Capture the cell that displays the provided text and extract its (X, Y) central coordinate. 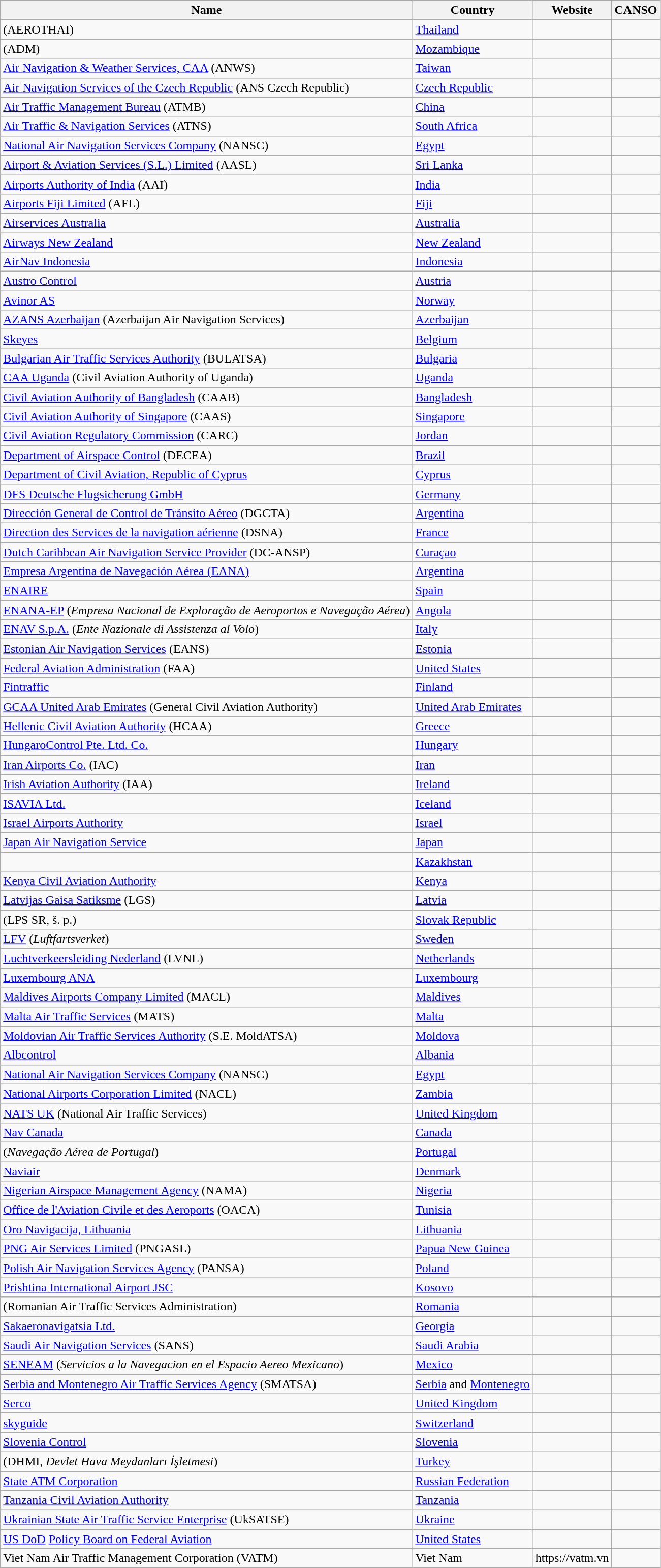
Belgium (473, 339)
Direction des Services de la navigation aérienne (DSNA) (206, 532)
GCAA United Arab Emirates (General Civil Aviation Authority) (206, 707)
Name (206, 10)
Air Traffic & Navigation Services (ATNS) (206, 126)
Civil Aviation Authority of Singapore (CAAS) (206, 416)
India (473, 184)
Italy (473, 629)
AZANS Azerbaijan (Azerbaijan Air Navigation Services) (206, 320)
Turkey (473, 1461)
Luchtverkeersleiding Nederland (LVNL) (206, 958)
NATS UK (National Air Traffic Services) (206, 1113)
ENANA-EP (Empresa Nacional de Exploração de Aeroportos e Navegação Aérea) (206, 610)
Oro Navigacija, Lithuania (206, 1229)
Finland (473, 687)
Curaçao (473, 552)
Luxembourg (473, 978)
Angola (473, 610)
(Navegação Aérea de Portugal) (206, 1152)
ISAVIA Ltd. (206, 803)
(DHMI, Devlet Hava Meydanları İşletmesi) (206, 1461)
Skeyes (206, 339)
Ireland (473, 784)
Thailand (473, 29)
France (473, 532)
Department of Airspace Control (DECEA) (206, 455)
Slovenia Control (206, 1442)
Hellenic Civil Aviation Authority (HCAA) (206, 726)
Kazakhstan (473, 862)
Polish Air Navigation Services Agency (PANSA) (206, 1268)
Lithuania (473, 1229)
Austro Control (206, 281)
Bulgarian Air Traffic Services Authority (BULATSA) (206, 358)
Kenya Civil Aviation Authority (206, 881)
Iran (473, 765)
Brazil (473, 455)
Nav Canada (206, 1132)
South Africa (473, 126)
Tunisia (473, 1210)
National Airports Corporation Limited (NACL) (206, 1094)
Naviair (206, 1171)
Slovenia (473, 1442)
Israel Airports Authority (206, 823)
Norway (473, 300)
Bulgaria (473, 358)
US DoD Policy Board on Federal Aviation (206, 1539)
State ATM Corporation (206, 1481)
Federal Aviation Administration (FAA) (206, 668)
Zambia (473, 1094)
Romania (473, 1307)
Malta Air Traffic Services (MATS) (206, 1016)
LFV (Luftfartsverket) (206, 939)
PNG Air Services Limited (PNGASL) (206, 1249)
Australia (473, 223)
Greece (473, 726)
Saudi Arabia (473, 1345)
Jordan (473, 436)
Air Navigation Services of the Czech Republic (ANS Czech Republic) (206, 87)
Albania (473, 1055)
Denmark (473, 1171)
Nigerian Airspace Management Agency (NAMA) (206, 1191)
Indonesia (473, 262)
Azerbaijan (473, 320)
Cyprus (473, 474)
Papua New Guinea (473, 1249)
Japan Air Navigation Service (206, 842)
Empresa Argentina de Navegación Aérea (EANA) (206, 571)
Russian Federation (473, 1481)
Viet Nam Air Traffic Management Corporation (VATM) (206, 1558)
Kosovo (473, 1287)
Moldova (473, 1036)
Department of Civil Aviation, Republic of Cyprus (206, 474)
Bangladesh (473, 397)
Taiwan (473, 68)
Portugal (473, 1152)
Airport & Aviation Services (S.L.) Limited (AASL) (206, 165)
Saudi Air Navigation Services (SANS) (206, 1345)
Airservices Australia (206, 223)
Tanzania (473, 1500)
Estonian Air Navigation Services (EANS) (206, 649)
Website (572, 10)
Office de l'Aviation Civile et des Aeroports (OACA) (206, 1210)
Civil Aviation Authority of Bangladesh (CAAB) (206, 397)
Spain (473, 591)
SENEAM (Servicios a la Navegacion en el Espacio Aereo Mexicano) (206, 1365)
https://vatm.vn (572, 1558)
Serbia and Montenegro (473, 1384)
Irish Aviation Authority (IAA) (206, 784)
Israel (473, 823)
Poland (473, 1268)
Luxembourg ANA (206, 978)
Iceland (473, 803)
skyguide (206, 1423)
ENAIRE (206, 591)
Airports Fiji Limited (AFL) (206, 203)
Netherlands (473, 958)
Fiji (473, 203)
(Romanian Air Traffic Services Administration) (206, 1307)
AirNav Indonesia (206, 262)
Dirección General de Control de Tránsito Aéreo (DGCTA) (206, 513)
Maldives (473, 997)
Viet Nam (473, 1558)
Uganda (473, 378)
Sweden (473, 939)
Japan (473, 842)
Mexico (473, 1365)
Hungary (473, 745)
Air Navigation & Weather Services, CAA (ANWS) (206, 68)
(AEROTHAI) (206, 29)
Ukrainian State Air Traffic Service Enterprise (UkSATSE) (206, 1520)
Civil Aviation Regulatory Commission (CARC) (206, 436)
Germany (473, 494)
Sakaeronavigatsia Ltd. (206, 1326)
Austria (473, 281)
Serbia and Montenegro Air Traffic Services Agency (SMATSA) (206, 1384)
New Zealand (473, 243)
(ADM) (206, 49)
Latvia (473, 900)
Country (473, 10)
China (473, 107)
Sri Lanka (473, 165)
Georgia (473, 1326)
Dutch Caribbean Air Navigation Service Provider (DC-ANSP) (206, 552)
Nigeria (473, 1191)
United Arab Emirates (473, 707)
Ukraine (473, 1520)
Switzerland (473, 1423)
Serco (206, 1403)
Latvijas Gaisa Satiksme (LGS) (206, 900)
Estonia (473, 649)
Canada (473, 1132)
ENAV S.p.A. (Ente Nazionale di Assistenza al Volo) (206, 629)
Tanzania Civil Aviation Authority (206, 1500)
Iran Airports Co. (IAC) (206, 765)
Slovak Republic (473, 920)
Mozambique (473, 49)
Moldovian Air Traffic Services Authority (S.E. MoldATSA) (206, 1036)
Prishtina International Airport JSC (206, 1287)
Malta (473, 1016)
Singapore (473, 416)
Fintraffic (206, 687)
Airports Authority of India (AAI) (206, 184)
CAA Uganda (Civil Aviation Authority of Uganda) (206, 378)
Albcontrol (206, 1055)
Avinor AS (206, 300)
CANSO (636, 10)
HungaroControl Pte. Ltd. Co. (206, 745)
DFS Deutsche Flugsicherung GmbH (206, 494)
Czech Republic (473, 87)
Maldives Airports Company Limited (MACL) (206, 997)
Air Traffic Management Bureau (ATMB) (206, 107)
Kenya (473, 881)
(LPS SR, š. p.) (206, 920)
Airways New Zealand (206, 243)
